Scan for the cell matching the given text and deliver its (X, Y) coordinate at center. 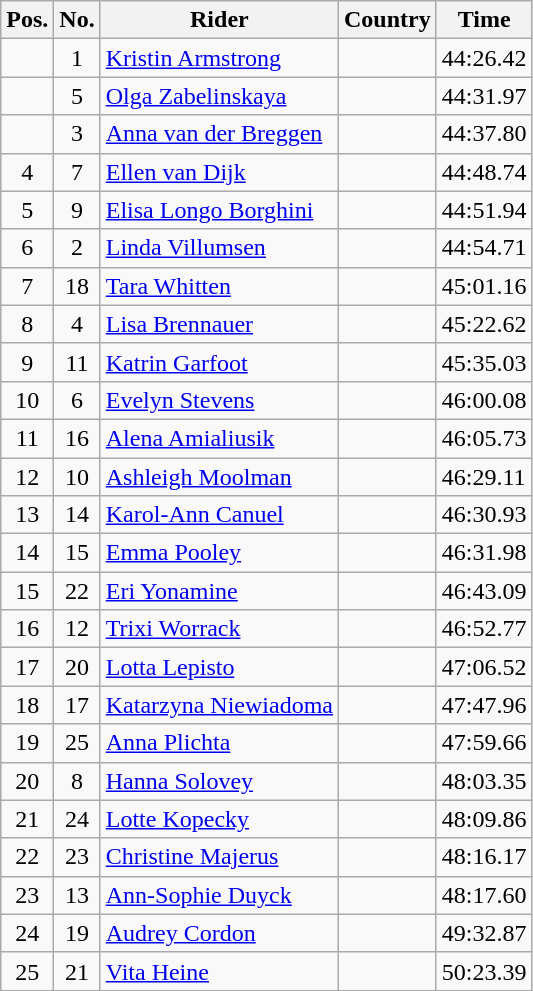
Trixi Worrack (219, 629)
Pos. (28, 20)
Vita Heine (219, 971)
Tara Whitten (219, 286)
Anna Plichta (219, 743)
48:16.17 (484, 857)
Anna van der Breggen (219, 134)
Lisa Brennauer (219, 324)
47:47.96 (484, 705)
Eri Yonamine (219, 591)
Time (484, 20)
Lotte Kopecky (219, 819)
47:06.52 (484, 667)
44:31.97 (484, 96)
Olga Zabelinskaya (219, 96)
46:52.77 (484, 629)
1 (77, 58)
Lotta Lepisto (219, 667)
44:48.74 (484, 172)
44:51.94 (484, 210)
Rider (219, 20)
45:22.62 (484, 324)
Linda Villumsen (219, 248)
46:43.09 (484, 591)
Ashleigh Moolman (219, 477)
2 (77, 248)
No. (77, 20)
46:29.11 (484, 477)
Ellen van Dijk (219, 172)
Karol-Ann Canuel (219, 515)
45:35.03 (484, 362)
Alena Amialiusik (219, 438)
45:01.16 (484, 286)
Christine Majerus (219, 857)
Country (388, 20)
Katrin Garfoot (219, 362)
Hanna Solovey (219, 781)
49:32.87 (484, 933)
3 (77, 134)
46:30.93 (484, 515)
48:17.60 (484, 895)
50:23.39 (484, 971)
46:00.08 (484, 400)
Ann-Sophie Duyck (219, 895)
46:31.98 (484, 553)
48:09.86 (484, 819)
44:37.80 (484, 134)
Katarzyna Niewiadoma (219, 705)
Emma Pooley (219, 553)
48:03.35 (484, 781)
46:05.73 (484, 438)
Elisa Longo Borghini (219, 210)
Audrey Cordon (219, 933)
47:59.66 (484, 743)
Kristin Armstrong (219, 58)
44:54.71 (484, 248)
44:26.42 (484, 58)
Evelyn Stevens (219, 400)
